Determine the (X, Y) coordinate at the center of the cell enclosing the given text.  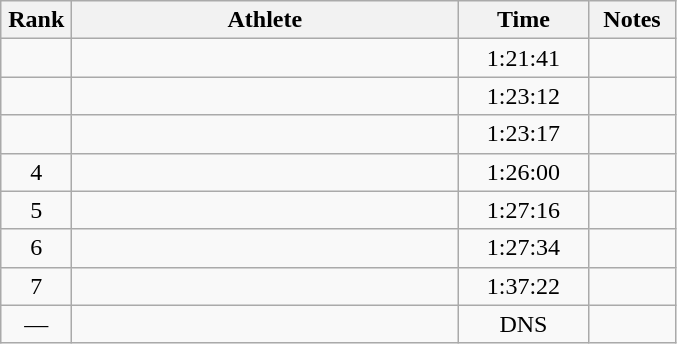
1:23:17 (524, 134)
1:27:16 (524, 210)
6 (36, 248)
5 (36, 210)
DNS (524, 324)
1:21:41 (524, 58)
1:27:34 (524, 248)
Notes (632, 20)
1:23:12 (524, 96)
7 (36, 286)
Time (524, 20)
4 (36, 172)
Athlete (265, 20)
1:37:22 (524, 286)
1:26:00 (524, 172)
— (36, 324)
Rank (36, 20)
